Locate the cell with the specified text and output its [X, Y] center coordinate. 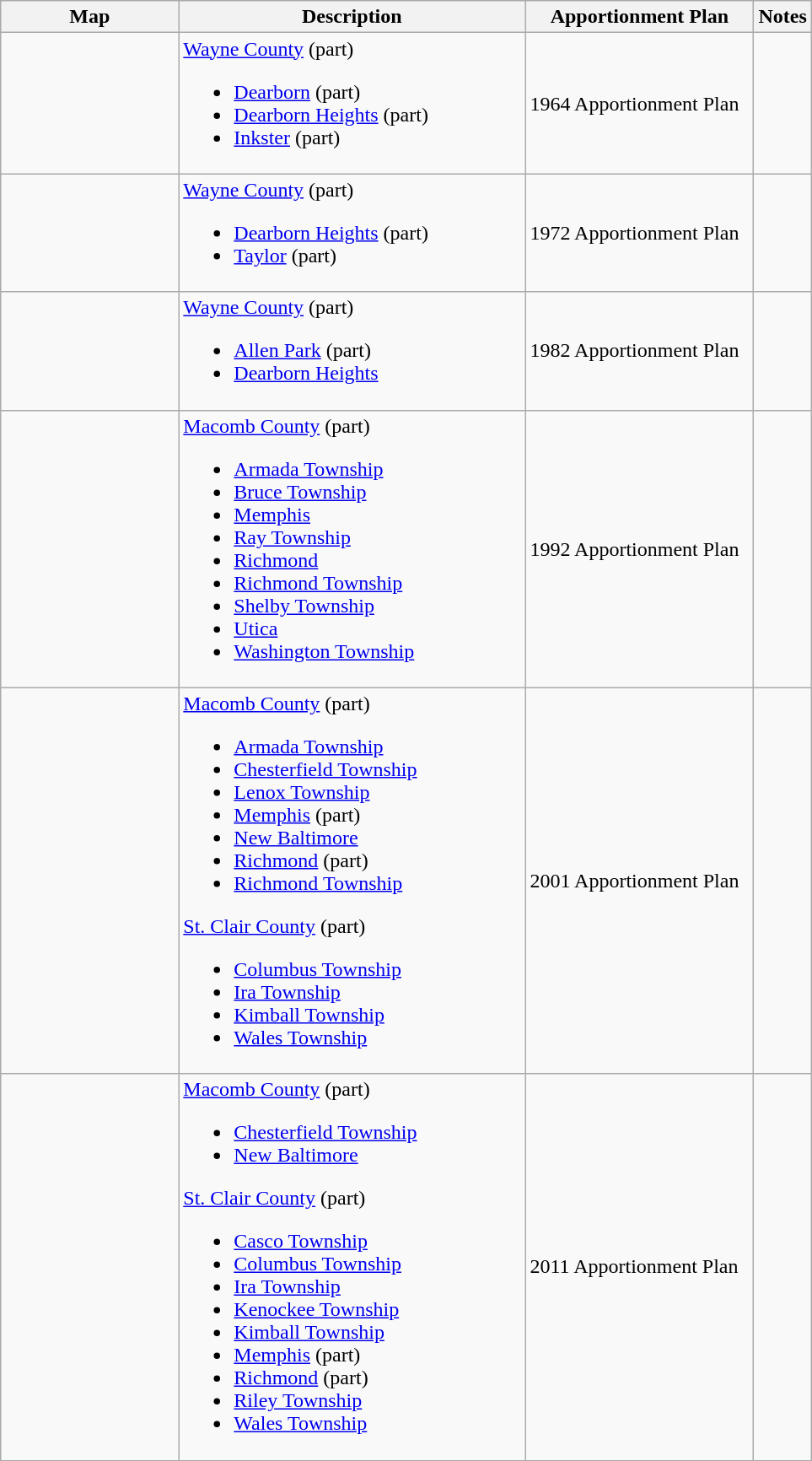
1964 Apportionment Plan [639, 103]
2011 Apportionment Plan [639, 1267]
Wayne County (part)Dearborn (part)Dearborn Heights (part)Inkster (part) [352, 103]
Wayne County (part)Allen Park (part)Dearborn Heights [352, 351]
1992 Apportionment Plan [639, 548]
1972 Apportionment Plan [639, 233]
Map [89, 17]
1982 Apportionment Plan [639, 351]
Wayne County (part)Dearborn Heights (part)Taylor (part) [352, 233]
Apportionment Plan [639, 17]
Notes [782, 17]
2001 Apportionment Plan [639, 881]
Macomb County (part)Armada TownshipBruce TownshipMemphisRay TownshipRichmondRichmond TownshipShelby TownshipUticaWashington Township [352, 548]
Description [352, 17]
